Detect which cell encompasses the target text, then output its (x, y) center coordinate. 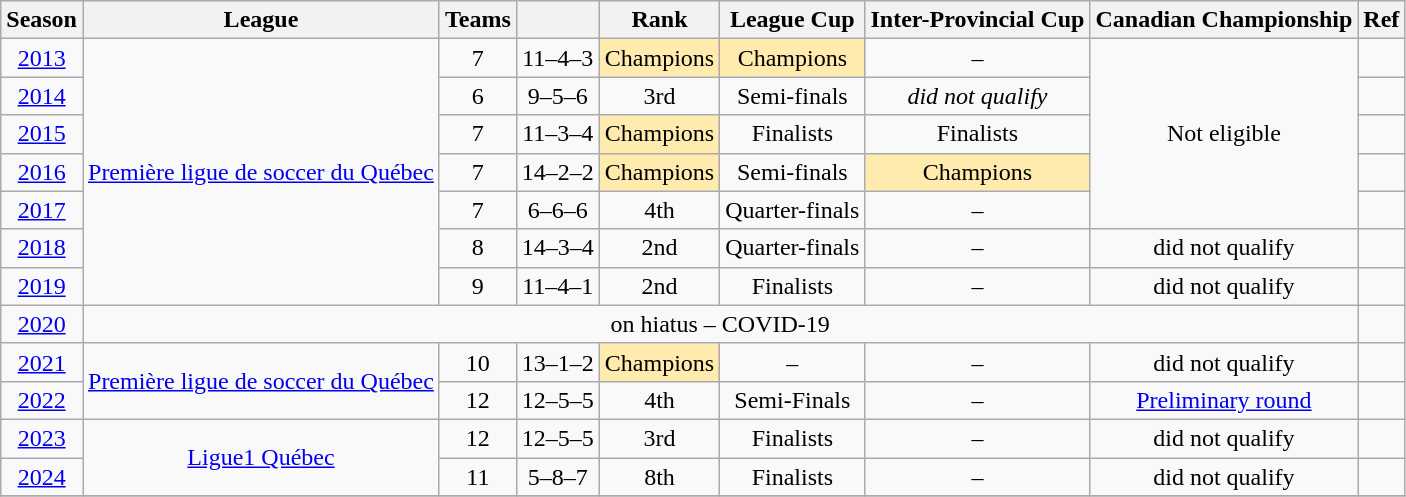
2014 (42, 96)
on hiatus – COVID-19 (720, 324)
2016 (42, 172)
14–2–2 (558, 172)
5–8–7 (558, 477)
11–4–3 (558, 58)
10 (478, 362)
8th (659, 477)
11 (478, 477)
2015 (42, 134)
League (260, 20)
14–3–4 (558, 248)
2019 (42, 286)
2018 (42, 248)
Ligue1 Québec (260, 457)
11–3–4 (558, 134)
Inter-Provincial Cup (978, 20)
2024 (42, 477)
Teams (478, 20)
Rank (659, 20)
League Cup (792, 20)
2020 (42, 324)
Canadian Championship (1224, 20)
11–4–1 (558, 286)
Semi-Finals (792, 400)
2023 (42, 438)
13–1–2 (558, 362)
9–5–6 (558, 96)
2013 (42, 58)
Preliminary round (1224, 400)
6 (478, 96)
Season (42, 20)
2017 (42, 210)
Ref (1382, 20)
8 (478, 248)
2021 (42, 362)
Not eligible (1224, 134)
2022 (42, 400)
6–6–6 (558, 210)
9 (478, 286)
